For the text-containing cell, return its midpoint in (X, Y) coordinate format. 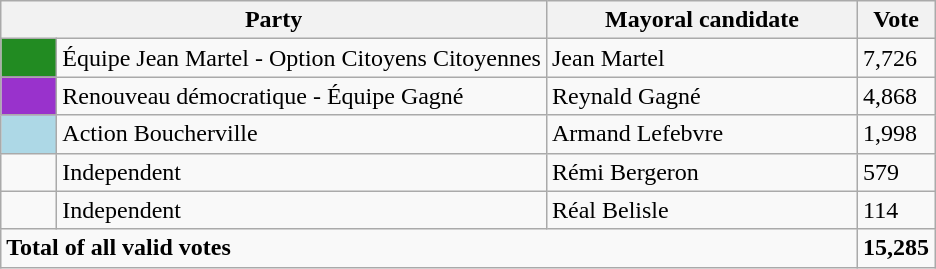
1,998 (896, 134)
Équipe Jean Martel - Option Citoyens Citoyennes (302, 58)
Party (274, 20)
Jean Martel (702, 58)
579 (896, 172)
4,868 (896, 96)
Total of all valid votes (430, 248)
Action Boucherville (302, 134)
114 (896, 210)
Renouveau démocratique - Équipe Gagné (302, 96)
Mayoral candidate (702, 20)
Vote (896, 20)
Armand Lefebvre (702, 134)
Reynald Gagné (702, 96)
15,285 (896, 248)
7,726 (896, 58)
Réal Belisle (702, 210)
Rémi Bergeron (702, 172)
